Locate the cell with the specified text and output its (x, y) center coordinate. 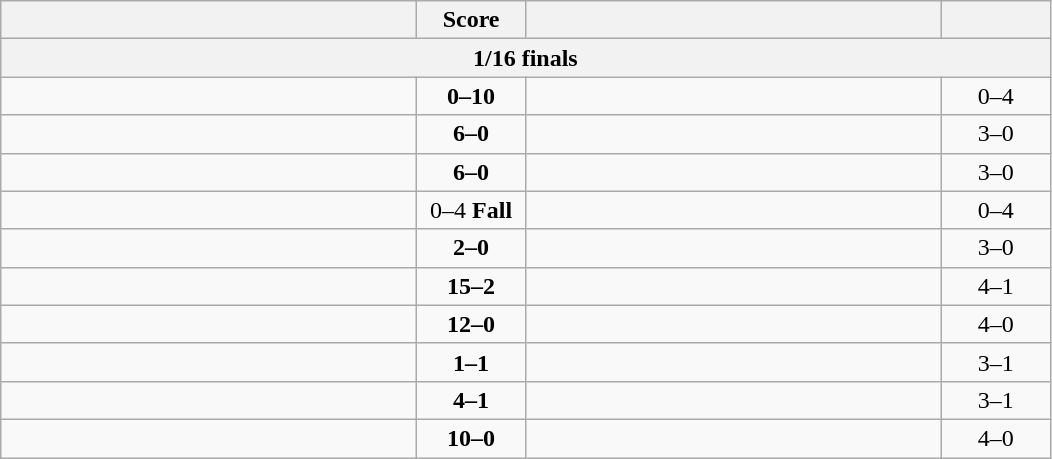
10–0 (472, 438)
0–10 (472, 96)
2–0 (472, 248)
0–4 Fall (472, 210)
Score (472, 20)
15–2 (472, 286)
1/16 finals (526, 58)
12–0 (472, 324)
1–1 (472, 362)
